Search for the cell housing the specified text and yield its [x, y] center coordinate. 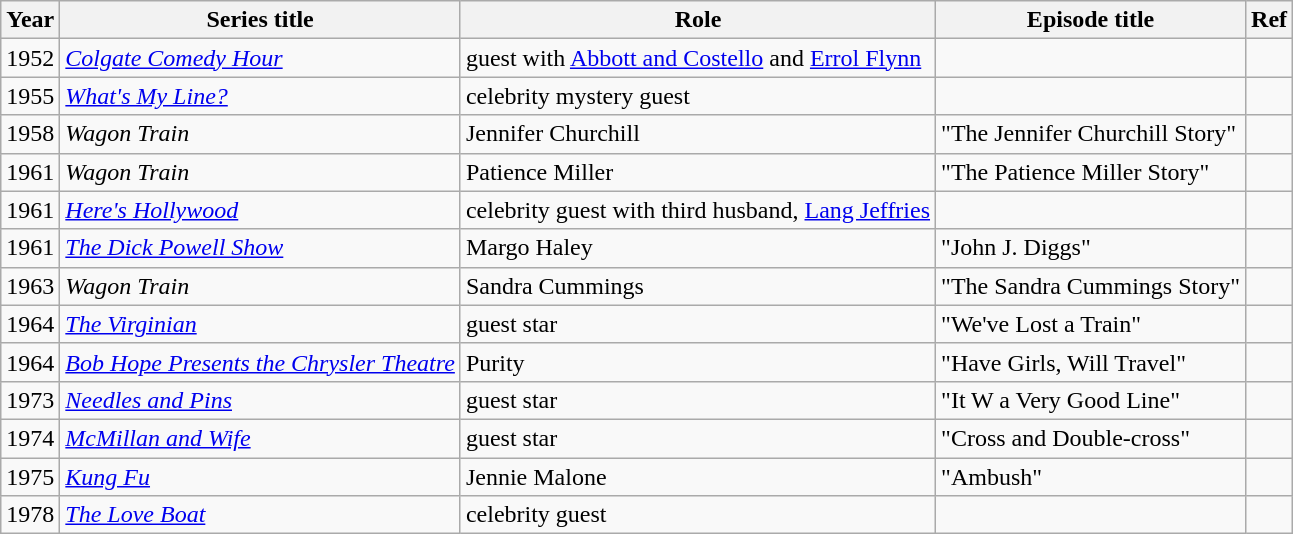
"Have Girls, Will Travel" [1091, 362]
Jennifer Churchill [698, 134]
Kung Fu [260, 477]
Episode title [1091, 20]
Ref [1270, 20]
Colgate Comedy Hour [260, 58]
1963 [30, 286]
"Cross and Double-cross" [1091, 438]
Series title [260, 20]
"Ambush" [1091, 477]
1973 [30, 400]
"We've Lost a Train" [1091, 324]
1978 [30, 515]
1955 [30, 96]
celebrity guest [698, 515]
Role [698, 20]
Needles and Pins [260, 400]
The Virginian [260, 324]
The Love Boat [260, 515]
Sandra Cummings [698, 286]
Purity [698, 362]
"The Jennifer Churchill Story" [1091, 134]
celebrity guest with third husband, Lang Jeffries [698, 210]
McMillan and Wife [260, 438]
"John J. Diggs" [1091, 248]
"The Sandra Cummings Story" [1091, 286]
1958 [30, 134]
Year [30, 20]
Bob Hope Presents the Chrysler Theatre [260, 362]
"The Patience Miller Story" [1091, 172]
celebrity mystery guest [698, 96]
The Dick Powell Show [260, 248]
1952 [30, 58]
Jennie Malone [698, 477]
"It W a Very Good Line" [1091, 400]
guest with Abbott and Costello and Errol Flynn [698, 58]
Here's Hollywood [260, 210]
Margo Haley [698, 248]
What's My Line? [260, 96]
1975 [30, 477]
1974 [30, 438]
Patience Miller [698, 172]
